Return the [x, y] coordinate for the center point of the cell that contains the specified text.  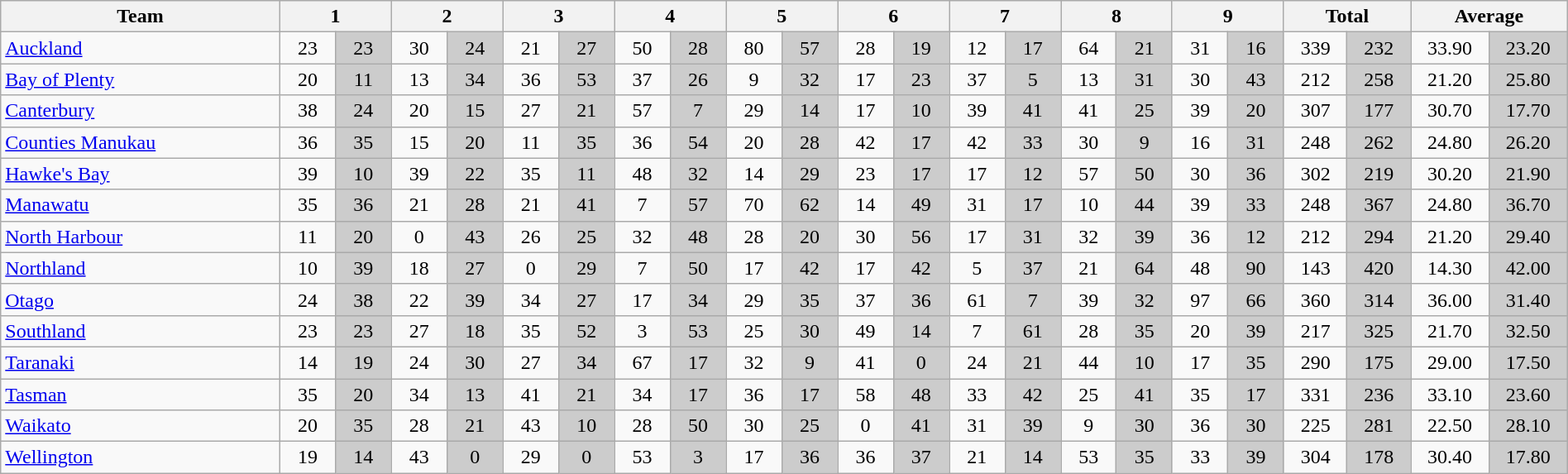
Northland [141, 268]
314 [1379, 299]
262 [1379, 142]
360 [1315, 299]
52 [586, 331]
54 [698, 142]
32.50 [1528, 331]
6 [893, 17]
58 [865, 395]
56 [921, 237]
Manawatu [141, 205]
Otago [141, 299]
67 [642, 362]
21.70 [1451, 331]
Auckland [141, 48]
2 [447, 17]
29.00 [1451, 362]
23.20 [1528, 48]
33.10 [1451, 395]
97 [1199, 299]
304 [1315, 457]
Counties Manukau [141, 142]
26.20 [1528, 142]
307 [1315, 111]
Taranaki [141, 362]
66 [1255, 299]
25.80 [1528, 79]
17.50 [1528, 362]
30.40 [1451, 457]
33.90 [1451, 48]
331 [1315, 395]
339 [1315, 48]
Hawke's Bay [141, 174]
80 [754, 48]
325 [1379, 331]
17.70 [1528, 111]
42.00 [1528, 268]
177 [1379, 111]
Team [141, 17]
62 [809, 205]
17.80 [1528, 457]
30.70 [1451, 111]
143 [1315, 268]
294 [1379, 237]
236 [1379, 395]
30.20 [1451, 174]
258 [1379, 79]
29.40 [1528, 237]
225 [1315, 426]
Waikato [141, 426]
1 [336, 17]
28.10 [1528, 426]
36.00 [1451, 299]
290 [1315, 362]
Average [1489, 17]
North Harbour [141, 237]
22.50 [1451, 426]
Wellington [141, 457]
4 [670, 17]
175 [1379, 362]
23.60 [1528, 395]
31.40 [1528, 299]
Tasman [141, 395]
14.30 [1451, 268]
Canterbury [141, 111]
70 [754, 205]
90 [1255, 268]
420 [1379, 268]
232 [1379, 48]
Total [1346, 17]
219 [1379, 174]
8 [1116, 17]
36.70 [1528, 205]
367 [1379, 205]
178 [1379, 457]
217 [1315, 331]
Southland [141, 331]
Bay of Plenty [141, 79]
281 [1379, 426]
302 [1315, 174]
21.90 [1528, 174]
